Determine the (x, y) coordinate at the center of the cell enclosing the given text.  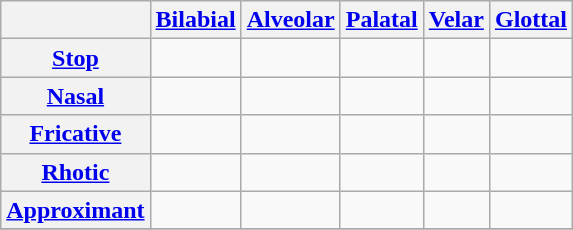
Alveolar (290, 20)
Velar (456, 20)
Glottal (530, 20)
Nasal (76, 96)
Rhotic (76, 172)
Stop (76, 58)
Palatal (382, 20)
Fricative (76, 134)
Approximant (76, 210)
Bilabial (196, 20)
